Determine the (x, y) coordinate at the center of the cell enclosing the given text.  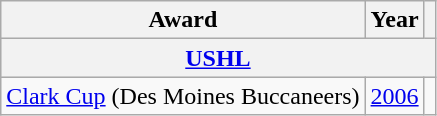
2006 (394, 96)
Clark Cup (Des Moines Buccaneers) (183, 96)
Year (394, 20)
USHL (218, 58)
Award (183, 20)
